Capture the cell that displays the provided text and extract its (x, y) central coordinate. 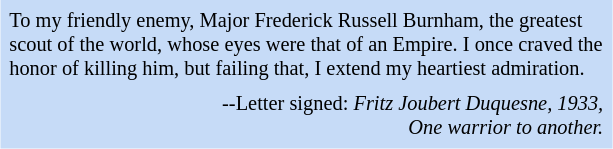
--Letter signed: Fritz Joubert Duquesne, 1933, One warrior to another. (306, 116)
